Capture the cell that displays the provided text and extract its [x, y] central coordinate. 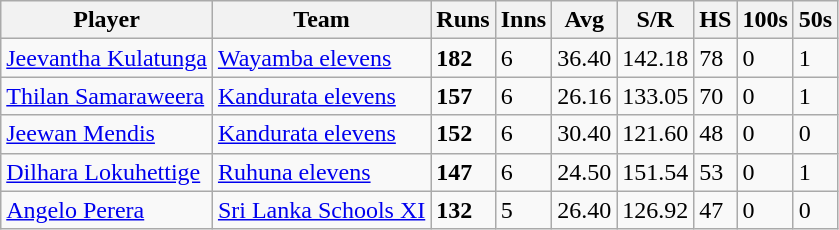
Player [107, 20]
Angelo Perera [107, 210]
24.50 [584, 172]
Thilan Samaraweera [107, 96]
100s [765, 20]
30.40 [584, 134]
182 [463, 58]
48 [716, 134]
78 [716, 58]
5 [523, 210]
151.54 [656, 172]
Ruhuna elevens [321, 172]
147 [463, 172]
S/R [656, 20]
47 [716, 210]
36.40 [584, 58]
142.18 [656, 58]
Dilhara Lokuhettige [107, 172]
70 [716, 96]
Jeewan Mendis [107, 134]
152 [463, 134]
133.05 [656, 96]
Inns [523, 20]
Runs [463, 20]
Team [321, 20]
Avg [584, 20]
26.40 [584, 210]
121.60 [656, 134]
Wayamba elevens [321, 58]
26.16 [584, 96]
50s [815, 20]
132 [463, 210]
Sri Lanka Schools XI [321, 210]
126.92 [656, 210]
HS [716, 20]
157 [463, 96]
53 [716, 172]
Jeevantha Kulatunga [107, 58]
